Return the [x, y] coordinate for the center point of the cell that contains the specified text.  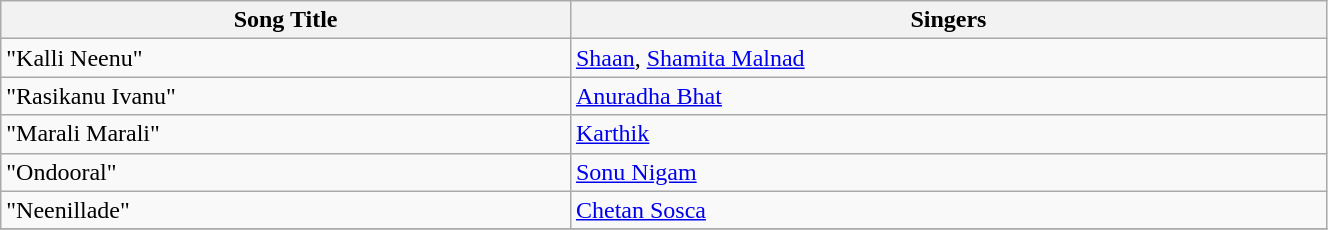
Song Title [286, 20]
Shaan, Shamita Malnad [948, 58]
"Kalli Neenu" [286, 58]
Karthik [948, 134]
"Rasikanu Ivanu" [286, 96]
Chetan Sosca [948, 210]
Anuradha Bhat [948, 96]
Singers [948, 20]
"Ondooral" [286, 172]
"Neenillade" [286, 210]
"Marali Marali" [286, 134]
Sonu Nigam [948, 172]
